Return the (x, y) coordinate for the center point of the cell that contains the specified text.  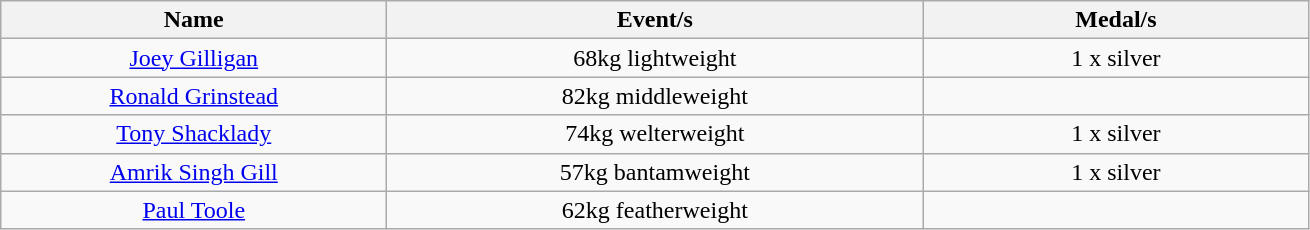
Ronald Grinstead (194, 96)
Amrik Singh Gill (194, 172)
Paul Toole (194, 210)
Name (194, 20)
68kg lightweight (655, 58)
Medal/s (1116, 20)
62kg featherweight (655, 210)
57kg bantamweight (655, 172)
Event/s (655, 20)
Tony Shacklady (194, 134)
74kg welterweight (655, 134)
Joey Gilligan (194, 58)
82kg middleweight (655, 96)
